Identify which cell holds the provided text, then report its [x, y] central coordinate. 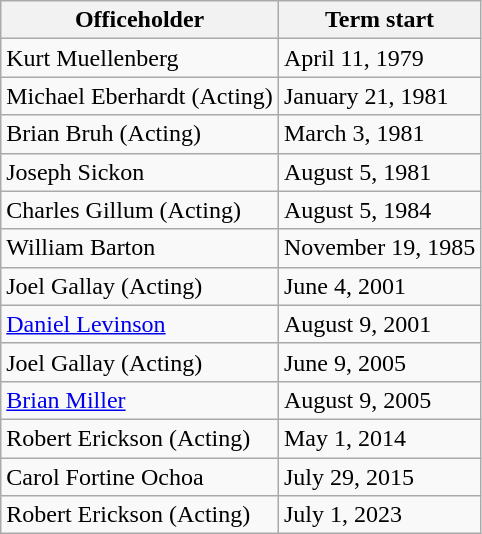
Carol Fortine Ochoa [140, 477]
June 4, 2001 [379, 286]
Joseph Sickon [140, 172]
Daniel Levinson [140, 324]
August 5, 1981 [379, 172]
November 19, 1985 [379, 248]
May 1, 2014 [379, 438]
Kurt Muellenberg [140, 58]
Michael Eberhardt (Acting) [140, 96]
August 5, 1984 [379, 210]
Officeholder [140, 20]
August 9, 2001 [379, 324]
William Barton [140, 248]
August 9, 2005 [379, 400]
Term start [379, 20]
Charles Gillum (Acting) [140, 210]
January 21, 1981 [379, 96]
Brian Bruh (Acting) [140, 134]
Brian Miller [140, 400]
July 29, 2015 [379, 477]
March 3, 1981 [379, 134]
July 1, 2023 [379, 515]
April 11, 1979 [379, 58]
June 9, 2005 [379, 362]
